Output the [X, Y] coordinate of the center of the cell containing the given text.  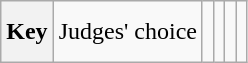
Judges' choice [128, 32]
Key [27, 32]
